Detect which cell encompasses the target text, then output its (x, y) center coordinate. 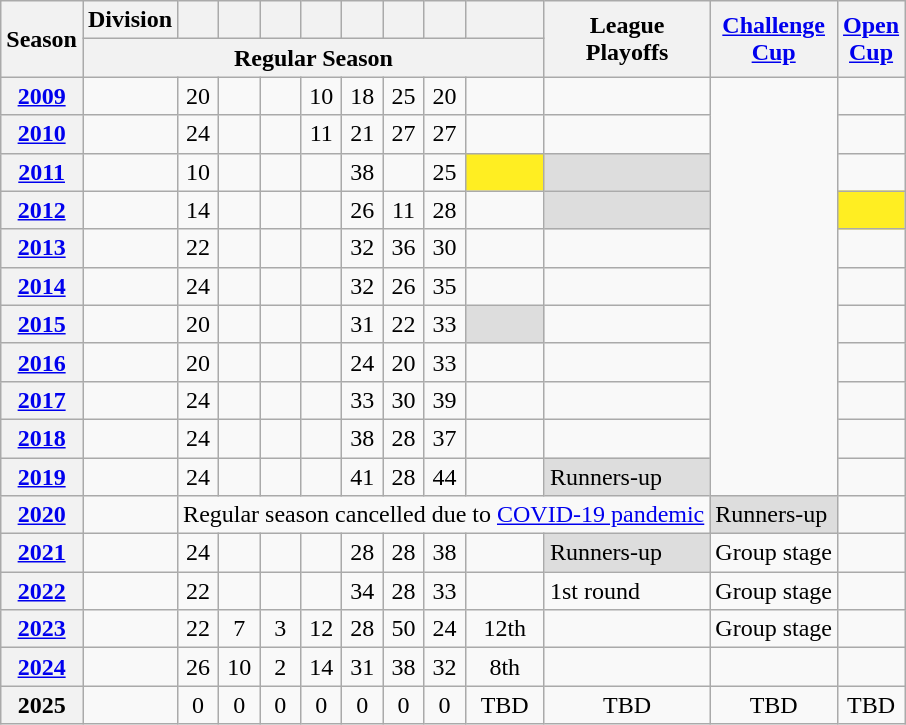
2011 (42, 172)
3 (280, 629)
Regular Season (313, 58)
2010 (42, 134)
12th (504, 629)
Season (42, 39)
2024 (42, 667)
2018 (42, 438)
39 (444, 400)
2019 (42, 477)
2015 (42, 324)
2017 (42, 400)
37 (444, 438)
Regular season cancelled due to COVID-19 pandemic (444, 515)
44 (444, 477)
12 (322, 629)
2021 (42, 553)
41 (362, 477)
7 (240, 629)
ChallengeCup (774, 39)
LeaguePlayoffs (626, 39)
2025 (42, 705)
2023 (42, 629)
18 (362, 96)
50 (404, 629)
Division (130, 20)
2009 (42, 96)
34 (362, 591)
2020 (42, 515)
2016 (42, 362)
OpenCup (872, 39)
2014 (42, 286)
1st round (626, 591)
2 (280, 667)
8th (504, 667)
36 (404, 248)
2022 (42, 591)
35 (444, 286)
2012 (42, 210)
2013 (42, 248)
21 (362, 134)
